Detect which cell encompasses the target text, then output its [x, y] center coordinate. 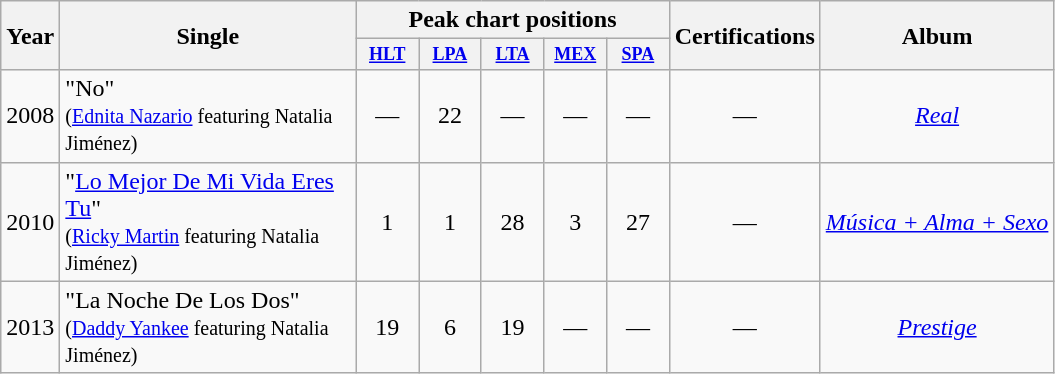
28 [512, 222]
Peak chart positions [512, 20]
3 [576, 222]
6 [450, 327]
22 [450, 116]
"Lo Mejor De Mi Vida Eres Tu"(Ricky Martin featuring Natalia Jiménez) [208, 222]
Certifications [744, 36]
"La Noche De Los Dos"(Daddy Yankee featuring Natalia Jiménez) [208, 327]
2010 [30, 222]
2008 [30, 116]
Single [208, 36]
SPA [638, 54]
LPA [450, 54]
Prestige [937, 327]
27 [638, 222]
LTA [512, 54]
HLT [388, 54]
"No"(Ednita Nazario featuring Natalia Jiménez) [208, 116]
MEX [576, 54]
Year [30, 36]
Album [937, 36]
2013 [30, 327]
Real [937, 116]
Música + Alma + Sexo [937, 222]
